Return [x, y] of the center of cell containing provided text 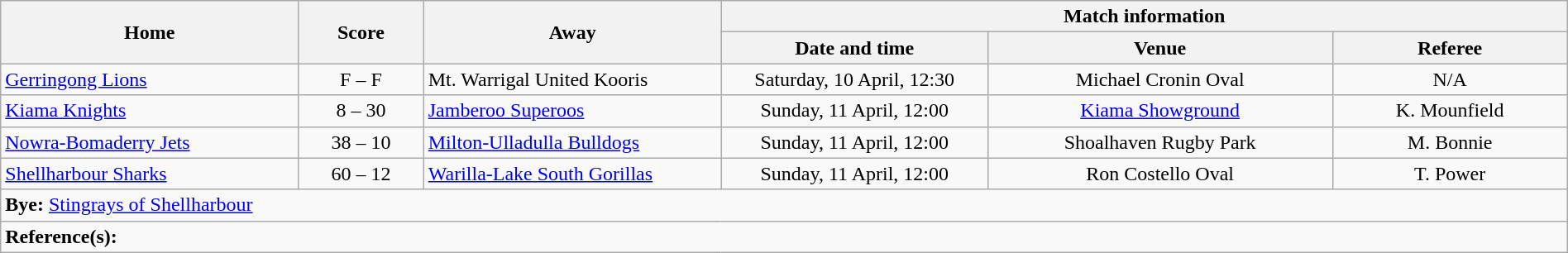
Date and time [854, 48]
Shoalhaven Rugby Park [1159, 142]
M. Bonnie [1450, 142]
Michael Cronin Oval [1159, 79]
Score [361, 32]
K. Mounfield [1450, 111]
N/A [1450, 79]
Match information [1145, 17]
Saturday, 10 April, 12:30 [854, 79]
Referee [1450, 48]
Reference(s): [784, 236]
Away [572, 32]
Home [150, 32]
Kiama Showground [1159, 111]
Ron Costello Oval [1159, 174]
Shellharbour Sharks [150, 174]
Nowra-Bomaderry Jets [150, 142]
Bye: Stingrays of Shellharbour [784, 205]
Jamberoo Superoos [572, 111]
Warilla-Lake South Gorillas [572, 174]
T. Power [1450, 174]
Kiama Knights [150, 111]
Gerringong Lions [150, 79]
Mt. Warrigal United Kooris [572, 79]
8 – 30 [361, 111]
Venue [1159, 48]
38 – 10 [361, 142]
Milton-Ulladulla Bulldogs [572, 142]
F – F [361, 79]
60 – 12 [361, 174]
